Provide the [x, y] coordinate of the cell's center where the given text is located.  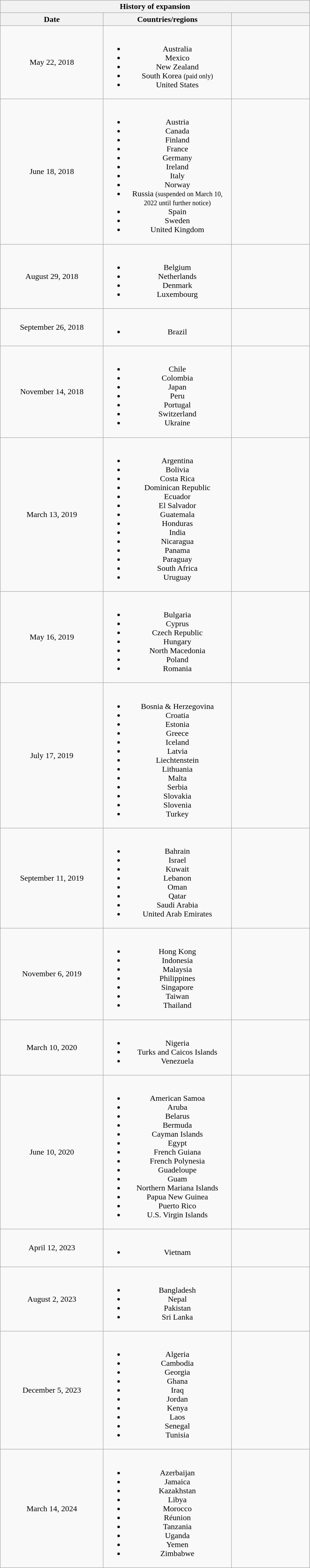
Chile Colombia Japan Peru Portugal Switzerland Ukraine [167, 392]
June 10, 2020 [52, 1152]
May 22, 2018 [52, 62]
Argentina Bolivia Costa Rica Dominican Republic Ecuador El Salvador Guatemala Honduras India Nicaragua Panama Paraguay South Africa Uruguay [167, 514]
History of expansion [155, 7]
Australia Mexico New Zealand South Korea (paid only) United States [167, 62]
March 13, 2019 [52, 514]
Bangladesh Nepal Pakistan Sri Lanka [167, 1299]
Countries/regions [167, 19]
Azerbaijan Jamaica Kazakhstan Libya Morocco Réunion Tanzania Uganda Yemen Zimbabwe [167, 1509]
April 12, 2023 [52, 1248]
September 11, 2019 [52, 878]
Bahrain Israel Kuwait Lebanon Oman Qatar Saudi Arabia United Arab Emirates [167, 878]
March 10, 2020 [52, 1047]
December 5, 2023 [52, 1390]
August 29, 2018 [52, 276]
Algeria Cambodia Georgia Ghana Iraq Jordan Kenya Laos Senegal Tunisia [167, 1390]
November 6, 2019 [52, 974]
June 18, 2018 [52, 171]
May 16, 2019 [52, 637]
Hong Kong Indonesia Malaysia Philippines Singapore Taiwan Thailand [167, 974]
Bosnia & Herzegovina Croatia Estonia Greece Iceland Latvia Liechtenstein Lithuania Malta Serbia Slovakia Slovenia Turkey [167, 755]
March 14, 2024 [52, 1509]
Nigeria Turks and Caicos Islands Venezuela [167, 1047]
Austria Canada Finland France Germany Ireland Italy Norway Russia (suspended on March 10, 2022 until further notice) Spain Sweden United Kingdom [167, 171]
Bulgaria Cyprus Czech Republic Hungary North Macedonia Poland Romania [167, 637]
September 26, 2018 [52, 327]
Belgium Netherlands Denmark Luxembourg [167, 276]
November 14, 2018 [52, 392]
Vietnam [167, 1248]
July 17, 2019 [52, 755]
August 2, 2023 [52, 1299]
Date [52, 19]
Brazil [167, 327]
